Provide the (X, Y) coordinate of the cell's center where the given text is located.  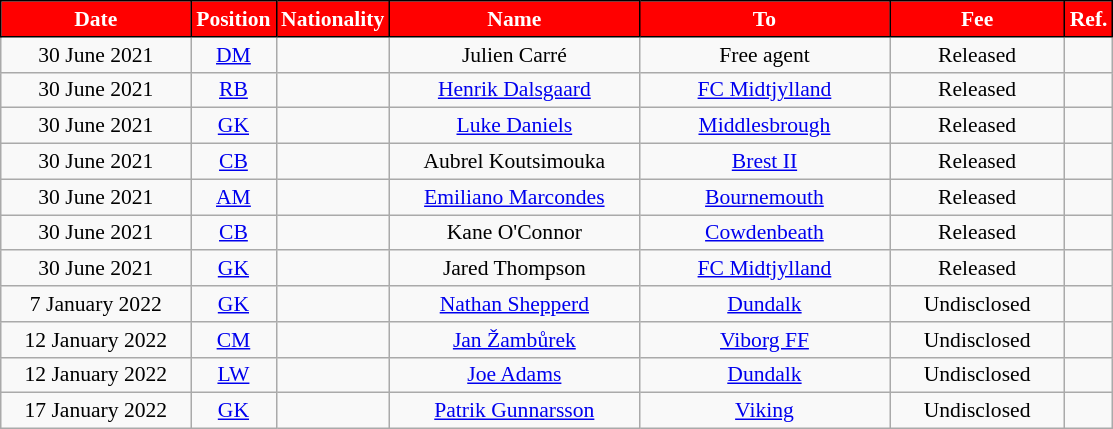
Henrik Dalsgaard (514, 90)
LW (234, 375)
Viborg FF (764, 340)
Emiliano Marcondes (514, 197)
Nationality (332, 19)
Jan Žambůrek (514, 340)
Bournemouth (764, 197)
Viking (764, 411)
Nathan Shepperd (514, 304)
Middlesbrough (764, 126)
Fee (978, 19)
Jared Thompson (514, 269)
AM (234, 197)
7 January 2022 (96, 304)
Kane O'Connor (514, 233)
Brest II (764, 162)
17 January 2022 (96, 411)
RB (234, 90)
Luke Daniels (514, 126)
Ref. (1089, 19)
DM (234, 55)
Julien Carré (514, 55)
To (764, 19)
Date (96, 19)
Name (514, 19)
Joe Adams (514, 375)
Cowdenbeath (764, 233)
Position (234, 19)
Patrik Gunnarsson (514, 411)
Free agent (764, 55)
CM (234, 340)
Aubrel Koutsimouka (514, 162)
